Find where the given text appears and provide that cell's center as [x, y] coordinate. 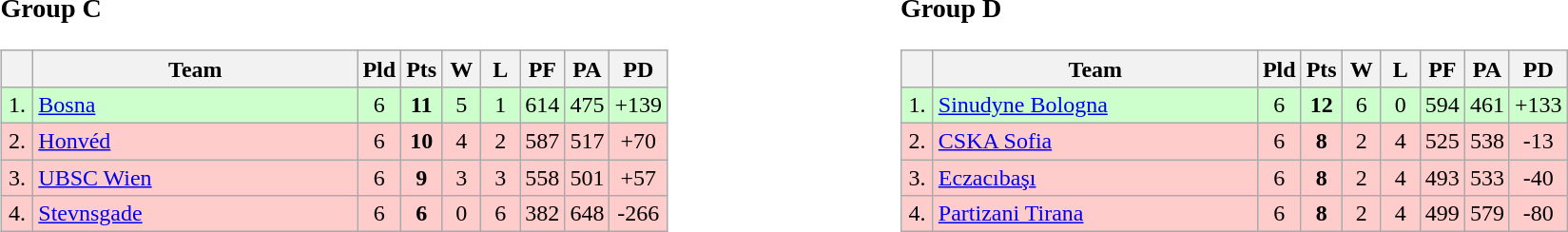
-40 [1539, 178]
493 [1442, 178]
587 [542, 142]
+133 [1539, 105]
558 [542, 178]
Bosna [196, 105]
Sinudyne Bologna [1095, 105]
12 [1322, 105]
614 [542, 105]
533 [1487, 178]
10 [422, 142]
538 [1487, 142]
11 [422, 105]
475 [588, 105]
525 [1442, 142]
461 [1487, 105]
+139 [639, 105]
501 [588, 178]
594 [1442, 105]
+57 [639, 178]
Partizani Tirana [1095, 214]
Stevnsgade [196, 214]
499 [1442, 214]
517 [588, 142]
+70 [639, 142]
-13 [1539, 142]
UBSC Wien [196, 178]
-266 [639, 214]
-80 [1539, 214]
Honvéd [196, 142]
1 [500, 105]
382 [542, 214]
9 [422, 178]
579 [1487, 214]
5 [462, 105]
CSKA Sofia [1095, 142]
Eczacıbaşı [1095, 178]
648 [588, 214]
